For the text-containing cell, return its midpoint in (x, y) coordinate format. 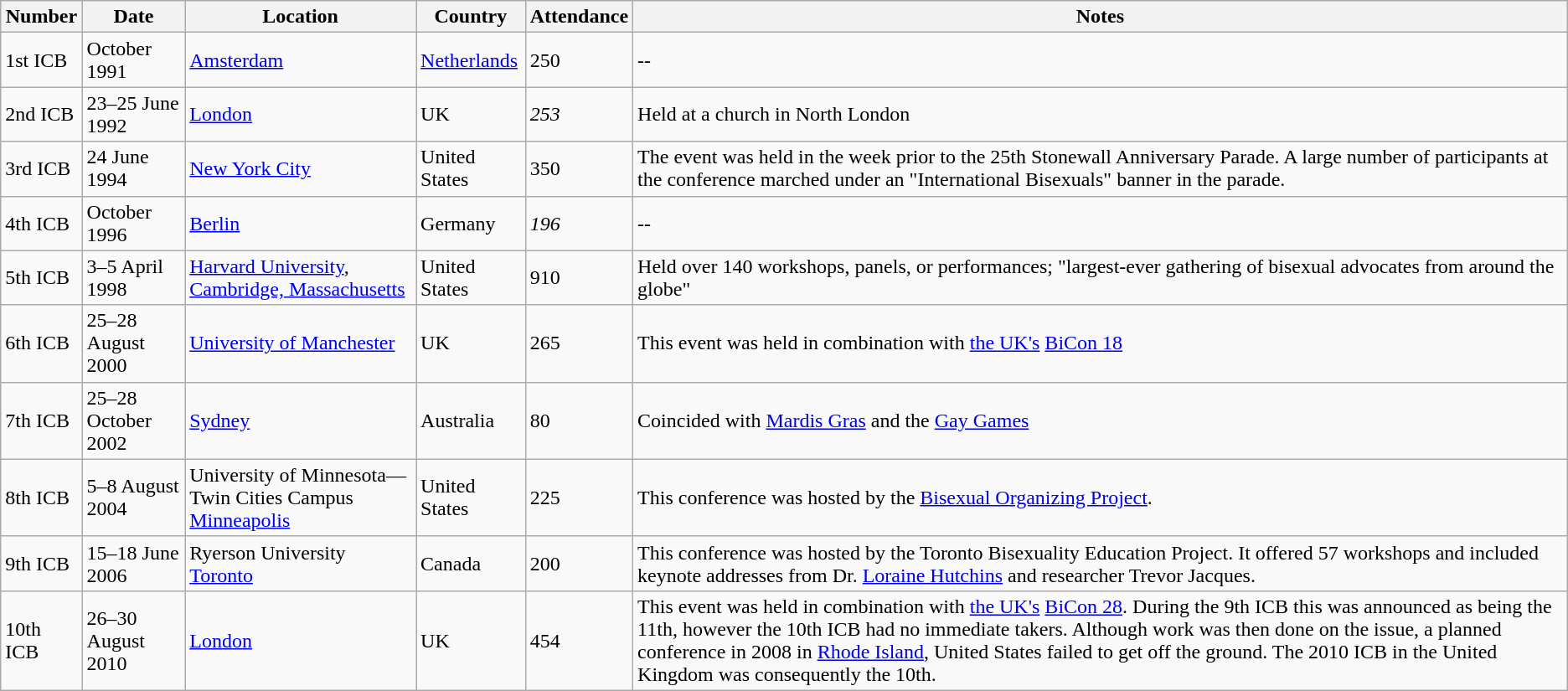
7th ICB (42, 420)
Netherlands (471, 60)
265 (579, 343)
October 1991 (134, 60)
5th ICB (42, 278)
25–28 August 2000 (134, 343)
200 (579, 563)
This conference was hosted by the Bisexual Organizing Project. (1101, 498)
Coincided with Mardis Gras and the Gay Games (1101, 420)
253 (579, 114)
350 (579, 169)
Sydney (301, 420)
Date (134, 17)
Held at a church in North London (1101, 114)
Notes (1101, 17)
Attendance (579, 17)
Harvard University, Cambridge, Massachusetts (301, 278)
26–30 August 2010 (134, 640)
Australia (471, 420)
Canada (471, 563)
8th ICB (42, 498)
Amsterdam (301, 60)
New York City (301, 169)
196 (579, 223)
454 (579, 640)
Location (301, 17)
University of Manchester (301, 343)
9th ICB (42, 563)
10th ICB (42, 640)
Ryerson University Toronto (301, 563)
6th ICB (42, 343)
910 (579, 278)
23–25 June 1992 (134, 114)
25–28 October 2002 (134, 420)
24 June 1994 (134, 169)
Held over 140 workshops, panels, or performances; "largest-ever gathering of bisexual advocates from around the globe" (1101, 278)
This event was held in combination with the UK's BiCon 18 (1101, 343)
Berlin (301, 223)
2nd ICB (42, 114)
University of Minnesota—Twin Cities Campus Minneapolis (301, 498)
Number (42, 17)
15–18 June 2006 (134, 563)
3–5 April 1998 (134, 278)
1st ICB (42, 60)
5–8 August 2004 (134, 498)
250 (579, 60)
80 (579, 420)
Germany (471, 223)
4th ICB (42, 223)
October 1996 (134, 223)
225 (579, 498)
3rd ICB (42, 169)
Country (471, 17)
